Provide the (X, Y) coordinate of the cell's center where the given text is located.  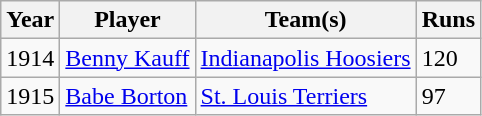
Benny Kauff (128, 58)
Year (30, 20)
Babe Borton (128, 96)
97 (448, 96)
Runs (448, 20)
Player (128, 20)
Team(s) (306, 20)
Indianapolis Hoosiers (306, 58)
St. Louis Terriers (306, 96)
1915 (30, 96)
120 (448, 58)
1914 (30, 58)
